Output the [x, y] coordinate of the center of the cell containing the given text.  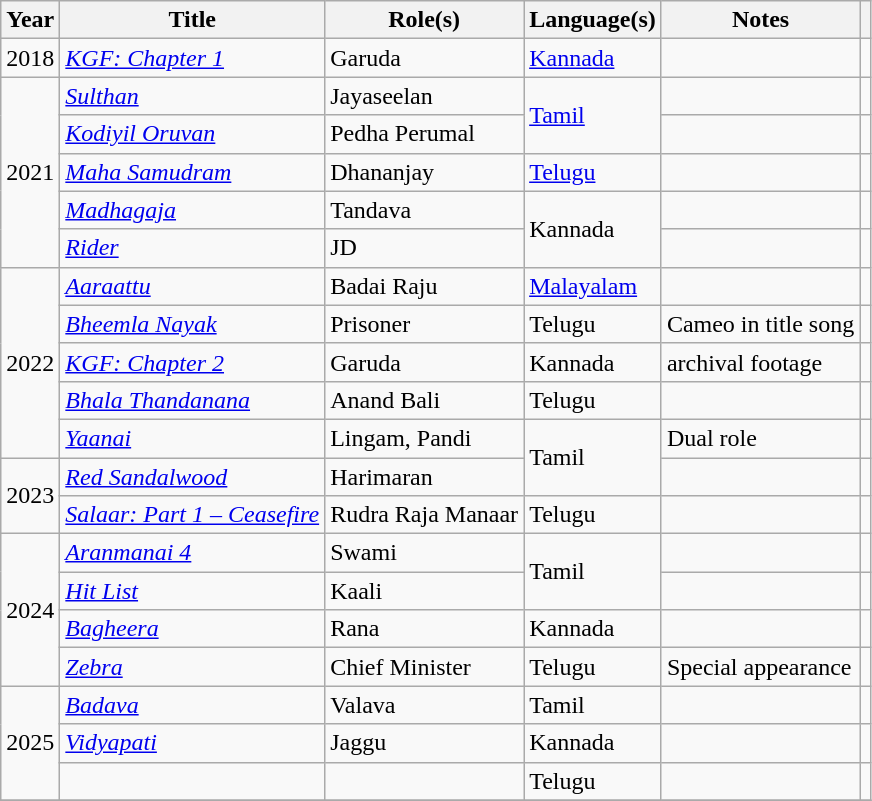
Kaali [424, 591]
Maha Samudram [192, 172]
Prisoner [424, 324]
Red Sandalwood [192, 477]
Madhagaja [192, 210]
JD [424, 248]
Dhananjay [424, 172]
Yaanai [192, 438]
Role(s) [424, 20]
Anand Bali [424, 400]
Jayaseelan [424, 96]
Cameo in title song [760, 324]
Special appearance [760, 667]
Swami [424, 553]
Badava [192, 705]
Malayalam [593, 286]
Bhala Thandanana [192, 400]
Year [30, 20]
Rana [424, 629]
Sulthan [192, 96]
Rudra Raja Manaar [424, 515]
Title [192, 20]
2023 [30, 496]
2018 [30, 58]
Salaar: Part 1 – Ceasefire [192, 515]
Lingam, Pandi [424, 438]
Pedha Perumal [424, 134]
Tandava [424, 210]
Harimaran [424, 477]
Notes [760, 20]
Zebra [192, 667]
Hit List [192, 591]
Aaraattu [192, 286]
Vidyapati [192, 743]
Kodiyil Oruvan [192, 134]
Dual role [760, 438]
KGF: Chapter 2 [192, 362]
Valava [424, 705]
Aranmanai 4 [192, 553]
Jaggu [424, 743]
Bagheera [192, 629]
Bheemla Nayak [192, 324]
2022 [30, 362]
archival footage [760, 362]
Language(s) [593, 20]
2024 [30, 610]
2025 [30, 743]
2021 [30, 172]
KGF: Chapter 1 [192, 58]
Badai Raju [424, 286]
Chief Minister [424, 667]
Rider [192, 248]
